Extract the [x, y] coordinate from the center of the cell holding the provided text.  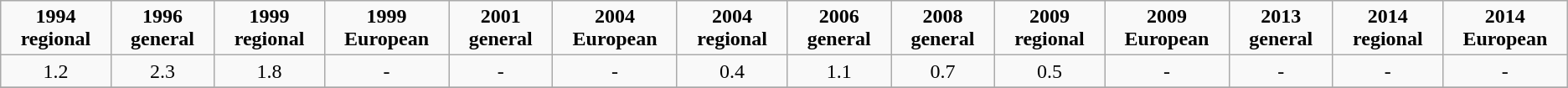
2008 general [943, 28]
0.7 [943, 71]
1999 European [387, 28]
1.2 [55, 71]
2009 regional [1049, 28]
2.3 [162, 71]
1999 regional [270, 28]
2006 general [839, 28]
2001 general [501, 28]
2014 regional [1387, 28]
2009 European [1168, 28]
2014 European [1504, 28]
2013 general [1281, 28]
1994 regional [55, 28]
1.8 [270, 71]
0.4 [732, 71]
0.5 [1049, 71]
2004 European [615, 28]
1996 general [162, 28]
2004 regional [732, 28]
1.1 [839, 71]
